From the cell containing the given text, extract its center point as [X, Y] coordinate. 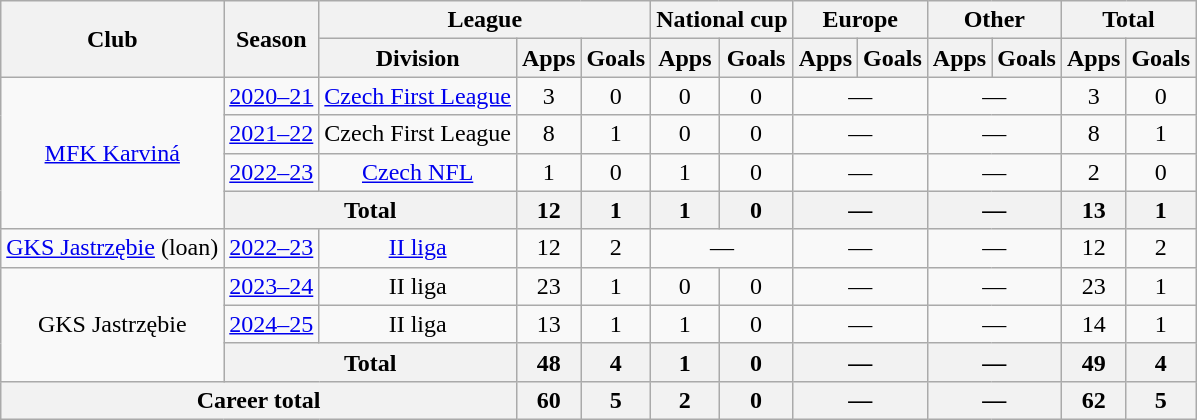
Czech NFL [418, 172]
2024–25 [272, 324]
Other [994, 20]
Division [418, 58]
48 [548, 362]
MFK Karviná [112, 153]
49 [1093, 362]
National cup [722, 20]
2021–22 [272, 134]
14 [1093, 324]
GKS Jastrzębie [112, 324]
60 [548, 400]
GKS Jastrzębie (loan) [112, 248]
2020–21 [272, 96]
League [485, 20]
Season [272, 39]
Europe [860, 20]
Club [112, 39]
Career total [259, 400]
2023–24 [272, 286]
62 [1093, 400]
